Search for the cell housing the specified text and yield its (X, Y) center coordinate. 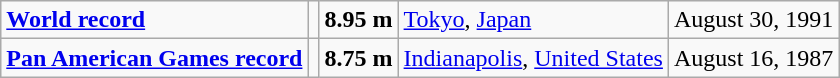
Indianapolis, United States (533, 58)
World record (154, 20)
8.95 m (358, 20)
August 16, 1987 (753, 58)
August 30, 1991 (753, 20)
Pan American Games record (154, 58)
Tokyo, Japan (533, 20)
8.75 m (358, 58)
